For the text-containing cell, return its midpoint in [x, y] coordinate format. 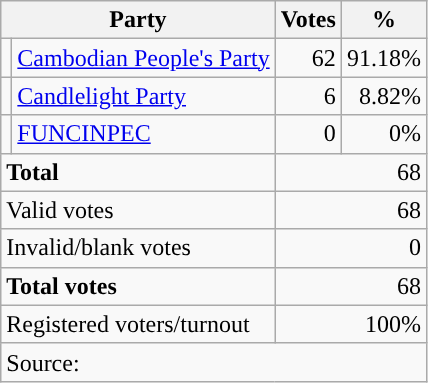
8.82% [384, 96]
Registered voters/turnout [138, 324]
62 [308, 58]
FUNCINPEC [144, 134]
Votes [308, 20]
Invalid/blank votes [138, 248]
Total [138, 172]
Candlelight Party [144, 96]
6 [308, 96]
Total votes [138, 286]
91.18% [384, 58]
Valid votes [138, 210]
Cambodian People's Party [144, 58]
0% [384, 134]
% [384, 20]
Source: [214, 362]
Party [138, 20]
100% [350, 324]
